Find where the given text appears and provide that cell's center as (x, y) coordinate. 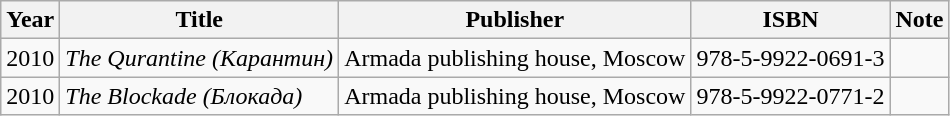
The Blockade (Блокада) (200, 96)
Publisher (515, 20)
ISBN (790, 20)
978-5-9922-0691-3 (790, 58)
978-5-9922-0771-2 (790, 96)
Year (30, 20)
Note (920, 20)
The Qurantine (Карантин) (200, 58)
Title (200, 20)
